For the text-containing cell, return its midpoint in [X, Y] coordinate format. 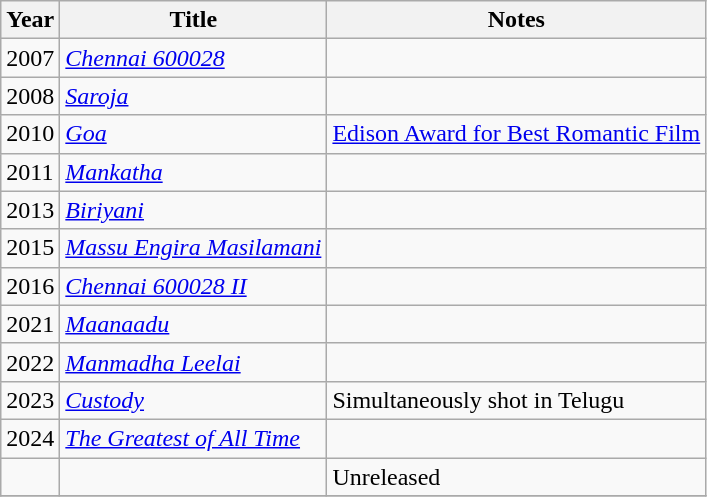
Maanaadu [194, 324]
2007 [30, 58]
2013 [30, 210]
Goa [194, 134]
Saroja [194, 96]
Notes [516, 20]
Simultaneously shot in Telugu [516, 400]
Title [194, 20]
Chennai 600028 [194, 58]
2015 [30, 248]
2011 [30, 172]
Chennai 600028 II [194, 286]
Edison Award for Best Romantic Film [516, 134]
Massu Engira Masilamani [194, 248]
Mankatha [194, 172]
Year [30, 20]
2024 [30, 438]
2021 [30, 324]
The Greatest of All Time [194, 438]
2022 [30, 362]
Unreleased [516, 477]
Custody [194, 400]
2023 [30, 400]
2016 [30, 286]
Manmadha Leelai [194, 362]
Biriyani [194, 210]
2008 [30, 96]
2010 [30, 134]
